Return the [x, y] coordinate for the center point of the cell that contains the specified text.  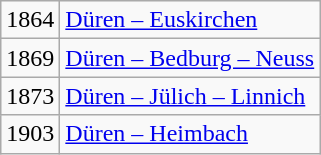
1873 [30, 96]
1869 [30, 58]
Düren – Euskirchen [190, 20]
Düren – Bedburg – Neuss [190, 58]
Düren – Jülich – Linnich [190, 96]
1864 [30, 20]
1903 [30, 134]
Düren – Heimbach [190, 134]
